Identify which cell holds the provided text, then report its (X, Y) central coordinate. 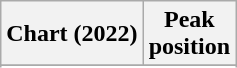
Peakposition (189, 34)
Chart (2022) (72, 34)
